Detect which cell encompasses the target text, then output its [x, y] center coordinate. 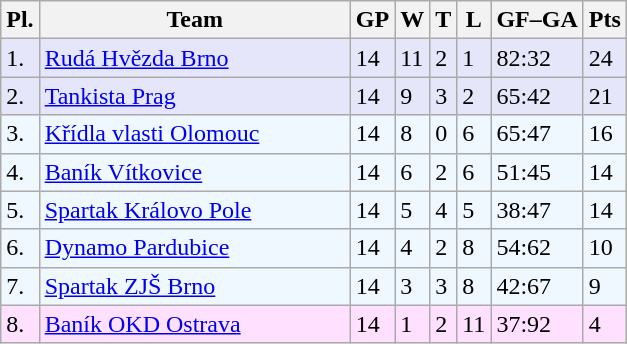
L [474, 20]
10 [604, 248]
Spartak Královo Pole [194, 210]
7. [20, 286]
Tankista Prag [194, 96]
24 [604, 58]
1. [20, 58]
Křídla vlasti Olomouc [194, 134]
Pts [604, 20]
Dynamo Pardubice [194, 248]
GP [372, 20]
Pl. [20, 20]
42:67 [537, 286]
Team [194, 20]
51:45 [537, 172]
Baník OKD Ostrava [194, 324]
4. [20, 172]
37:92 [537, 324]
3. [20, 134]
Rudá Hvězda Brno [194, 58]
0 [444, 134]
16 [604, 134]
5. [20, 210]
54:62 [537, 248]
W [412, 20]
Baník Vítkovice [194, 172]
6. [20, 248]
65:42 [537, 96]
65:47 [537, 134]
2. [20, 96]
T [444, 20]
8. [20, 324]
21 [604, 96]
82:32 [537, 58]
GF–GA [537, 20]
Spartak ZJŠ Brno [194, 286]
38:47 [537, 210]
